Provide the [x, y] coordinate of the cell's center where the given text is located.  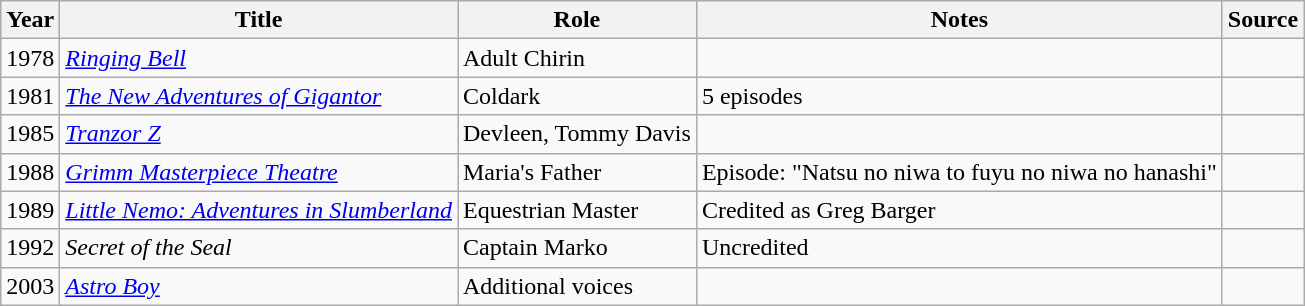
Uncredited [959, 248]
1992 [30, 248]
Role [578, 20]
Captain Marko [578, 248]
5 episodes [959, 96]
Secret of the Seal [259, 248]
Grimm Masterpiece Theatre [259, 172]
Episode: "Natsu no niwa to fuyu no niwa no hanashi" [959, 172]
Little Nemo: Adventures in Slumberland [259, 210]
Coldark [578, 96]
Credited as Greg Barger [959, 210]
Astro Boy [259, 286]
2003 [30, 286]
1981 [30, 96]
Notes [959, 20]
Title [259, 20]
1985 [30, 134]
Year [30, 20]
Devleen, Tommy Davis [578, 134]
1989 [30, 210]
The New Adventures of Gigantor [259, 96]
Adult Chirin [578, 58]
Tranzor Z [259, 134]
Ringing Bell [259, 58]
1978 [30, 58]
Equestrian Master [578, 210]
Maria's Father [578, 172]
Additional voices [578, 286]
1988 [30, 172]
Source [1262, 20]
